Output the [X, Y] coordinate of the center of the cell containing the given text.  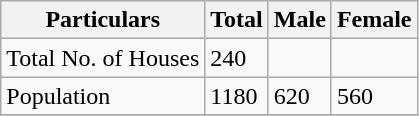
560 [374, 96]
Population [103, 96]
620 [300, 96]
Particulars [103, 20]
Total [237, 20]
Female [374, 20]
Total No. of Houses [103, 58]
1180 [237, 96]
240 [237, 58]
Male [300, 20]
